Pinpoint the cell where the given text exists, returning its (x, y) midpoint coordinate. 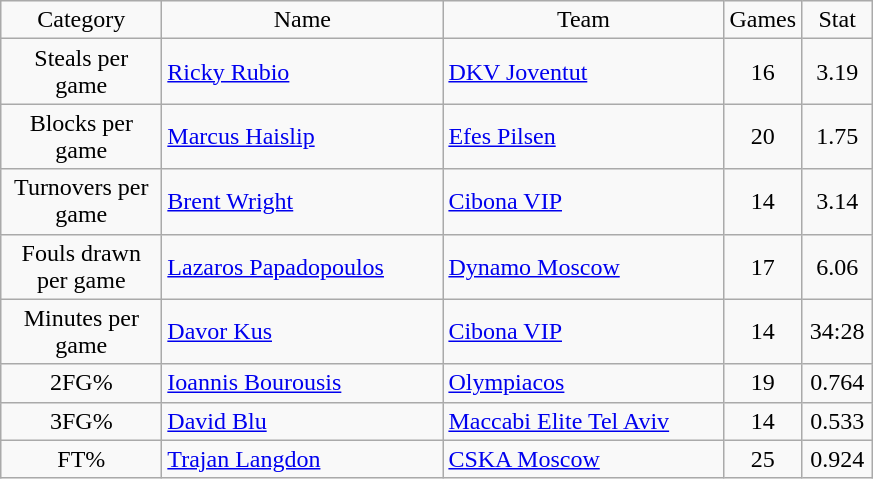
Maccabi Elite Tel Aviv (584, 421)
Olympiacos (584, 383)
17 (763, 266)
Dynamo Moscow (584, 266)
Name (302, 20)
6.06 (838, 266)
Brent Wright (302, 202)
19 (763, 383)
Steals per game (82, 72)
Turnovers per game (82, 202)
0.764 (838, 383)
Ioannis Bourousis (302, 383)
DKV Joventut (584, 72)
Trajan Langdon (302, 459)
0.924 (838, 459)
Davor Kus (302, 332)
Marcus Haislip (302, 136)
3.14 (838, 202)
Stat (838, 20)
20 (763, 136)
34:28 (838, 332)
Category (82, 20)
Lazaros Papadopoulos (302, 266)
Games (763, 20)
3.19 (838, 72)
1.75 (838, 136)
Fouls drawn per game (82, 266)
Blocks per game (82, 136)
3FG% (82, 421)
0.533 (838, 421)
Ricky Rubio (302, 72)
16 (763, 72)
FT% (82, 459)
2FG% (82, 383)
Minutes per game (82, 332)
Team (584, 20)
Efes Pilsen (584, 136)
25 (763, 459)
CSKA Moscow (584, 459)
David Blu (302, 421)
